Detect which cell encompasses the target text, then output its (x, y) center coordinate. 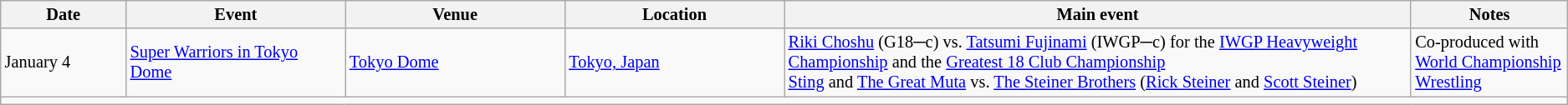
Tokyo Dome (455, 62)
Super Warriors in Tokyo Dome (236, 62)
Notes (1489, 14)
Co-produced with World Championship Wrestling (1489, 62)
Location (674, 14)
Tokyo, Japan (674, 62)
Event (236, 14)
Date (64, 14)
January 4 (64, 62)
Venue (455, 14)
Main event (1098, 14)
